Identify which cell holds the provided text, then report its (X, Y) central coordinate. 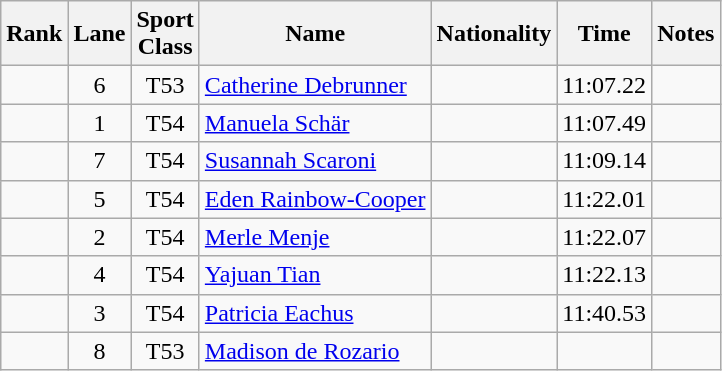
Madison de Rozario (315, 351)
11:40.53 (604, 313)
Lane (100, 34)
Susannah Scaroni (315, 161)
11:22.01 (604, 199)
11:07.49 (604, 123)
Time (604, 34)
Manuela Schär (315, 123)
6 (100, 85)
2 (100, 237)
Eden Rainbow-Cooper (315, 199)
11:07.22 (604, 85)
11:09.14 (604, 161)
5 (100, 199)
Yajuan Tian (315, 275)
SportClass (165, 34)
3 (100, 313)
Patricia Eachus (315, 313)
1 (100, 123)
Nationality (494, 34)
Merle Menje (315, 237)
4 (100, 275)
11:22.13 (604, 275)
8 (100, 351)
Notes (686, 34)
Name (315, 34)
7 (100, 161)
Rank (34, 34)
11:22.07 (604, 237)
Catherine Debrunner (315, 85)
